Extract the [X, Y] coordinate from the center of the cell holding the provided text.  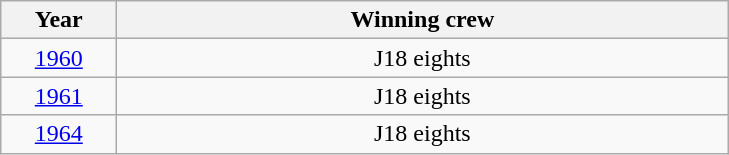
1964 [59, 134]
Winning crew [422, 20]
1961 [59, 96]
1960 [59, 58]
Year [59, 20]
